Determine the [X, Y] coordinate at the center of the cell enclosing the given text.  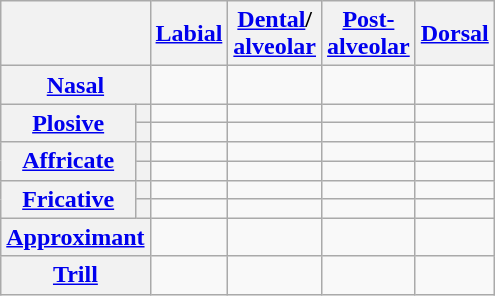
Post-alveolar [369, 34]
Labial [189, 34]
Affricate [68, 161]
Fricative [68, 199]
Plosive [68, 123]
Trill [76, 275]
Approximant [76, 237]
Dorsal [454, 34]
Dental/alveolar [275, 34]
Nasal [76, 85]
